Capture the cell that displays the provided text and extract its (x, y) central coordinate. 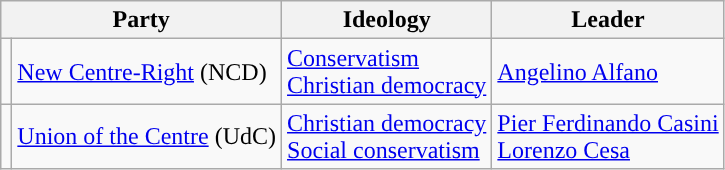
Pier Ferdinando CasiniLorenzo Cesa (608, 136)
Party (142, 20)
Union of the Centre (UdC) (147, 136)
Ideology (387, 20)
Christian democracySocial conservatism (387, 136)
New Centre-Right (NCD) (147, 72)
Leader (608, 20)
ConservatismChristian democracy (387, 72)
Angelino Alfano (608, 72)
